Locate the cell with the specified text and output its [X, Y] center coordinate. 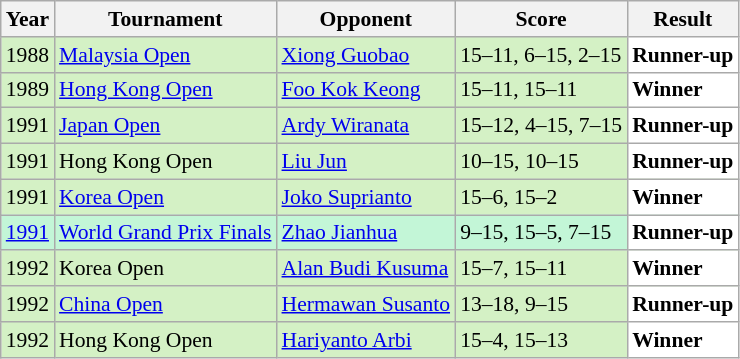
Tournament [165, 19]
15–12, 4–15, 7–15 [541, 126]
Hermawan Susanto [366, 304]
15–6, 15–2 [541, 197]
Opponent [366, 19]
Japan Open [165, 126]
1988 [28, 55]
9–15, 15–5, 7–15 [541, 233]
15–11, 15–11 [541, 90]
Result [682, 19]
13–18, 9–15 [541, 304]
Malaysia Open [165, 55]
Xiong Guobao [366, 55]
15–7, 15–11 [541, 269]
China Open [165, 304]
Liu Jun [366, 162]
Score [541, 19]
15–11, 6–15, 2–15 [541, 55]
Foo Kok Keong [366, 90]
Zhao Jianhua [366, 233]
World Grand Prix Finals [165, 233]
1989 [28, 90]
Joko Suprianto [366, 197]
Year [28, 19]
Hariyanto Arbi [366, 340]
10–15, 10–15 [541, 162]
15–4, 15–13 [541, 340]
Ardy Wiranata [366, 126]
Alan Budi Kusuma [366, 269]
